Identify which cell holds the provided text, then report its (x, y) central coordinate. 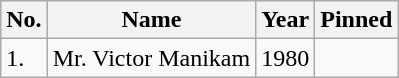
Mr. Victor Manikam (151, 58)
Year (286, 20)
Name (151, 20)
Pinned (356, 20)
1980 (286, 58)
No. (24, 20)
1. (24, 58)
